Locate the cell with the specified text and output its [X, Y] center coordinate. 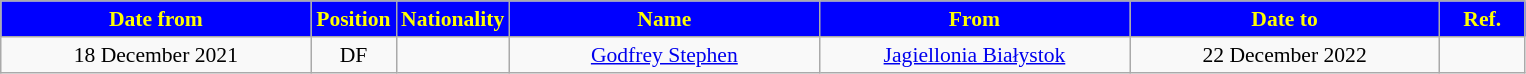
Name [664, 19]
Date from [156, 19]
Nationality [452, 19]
Ref. [1482, 19]
DF [354, 55]
Godfrey Stephen [664, 55]
18 December 2021 [156, 55]
Position [354, 19]
Jagiellonia Białystok [974, 55]
22 December 2022 [1285, 55]
Date to [1285, 19]
From [974, 19]
